Capture the cell that displays the provided text and extract its (X, Y) central coordinate. 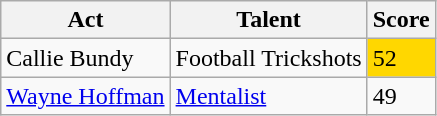
49 (401, 96)
Mentalist (268, 96)
52 (401, 58)
Talent (268, 20)
Football Trickshots (268, 58)
Callie Bundy (86, 58)
Wayne Hoffman (86, 96)
Act (86, 20)
Score (401, 20)
